Extract the (x, y) coordinate from the center of the cell holding the provided text.  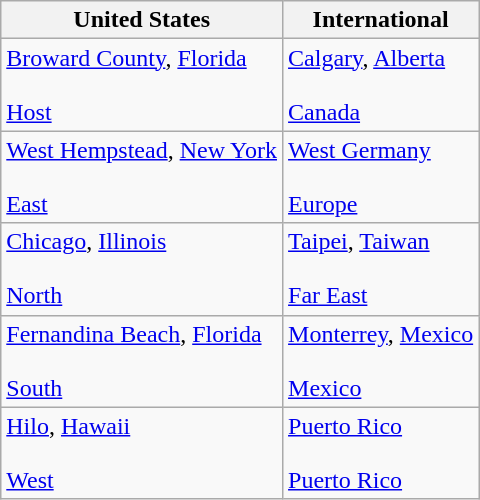
Taipei, TaiwanFar East (381, 269)
Fernandina Beach, FloridaSouth (142, 361)
Calgary, AlbertaCanada (381, 85)
United States (142, 20)
West GermanyEurope (381, 177)
Chicago, IllinoisNorth (142, 269)
West Hempstead, New YorkEast (142, 177)
Puerto RicoPuerto Rico (381, 453)
Hilo, HawaiiWest (142, 453)
International (381, 20)
Broward County, FloridaHost (142, 85)
Monterrey, MexicoMexico (381, 361)
